Provide the (x, y) coordinate of the cell's center where the given text is located.  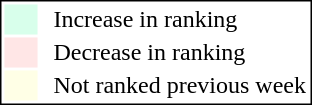
Increase in ranking (180, 19)
Decrease in ranking (180, 53)
Not ranked previous week (180, 85)
